Find where the given text appears and provide that cell's center as (x, y) coordinate. 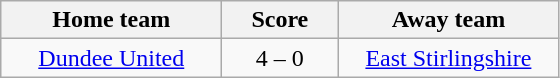
4 – 0 (280, 58)
Home team (112, 20)
Score (280, 20)
Dundee United (112, 58)
East Stirlingshire (448, 58)
Away team (448, 20)
